Return the (X, Y) coordinate for the center point of the cell that contains the specified text.  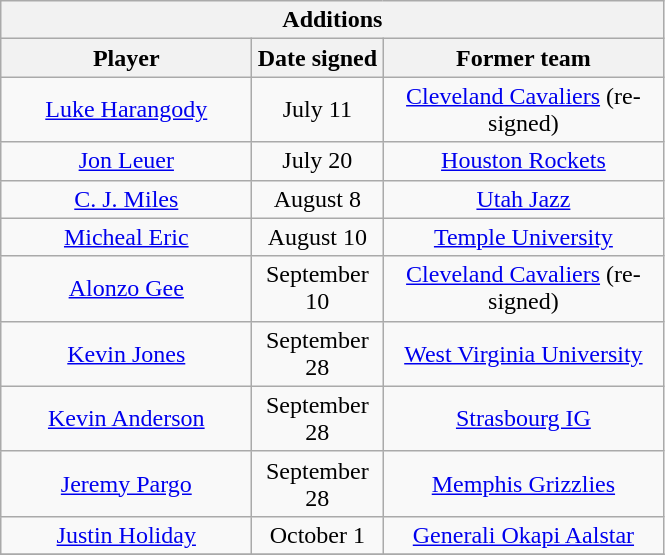
October 1 (318, 535)
July 20 (318, 161)
Utah Jazz (524, 199)
Generali Okapi Aalstar (524, 535)
August 10 (318, 237)
C. J. Miles (126, 199)
Temple University (524, 237)
Player (126, 58)
Justin Holiday (126, 535)
Former team (524, 58)
Additions (332, 20)
August 8 (318, 199)
Kevin Anderson (126, 418)
Houston Rockets (524, 161)
Strasbourg IG (524, 418)
Micheal Eric (126, 237)
Jon Leuer (126, 161)
September 10 (318, 288)
July 11 (318, 110)
Luke Harangody (126, 110)
Alonzo Gee (126, 288)
Kevin Jones (126, 354)
Memphis Grizzlies (524, 484)
Date signed (318, 58)
West Virginia University (524, 354)
Jeremy Pargo (126, 484)
